Provide the (x, y) coordinate of the cell's center where the given text is located.  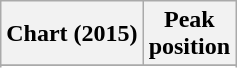
Chart (2015) (72, 34)
Peakposition (189, 34)
